Identify which cell holds the provided text, then report its [X, Y] central coordinate. 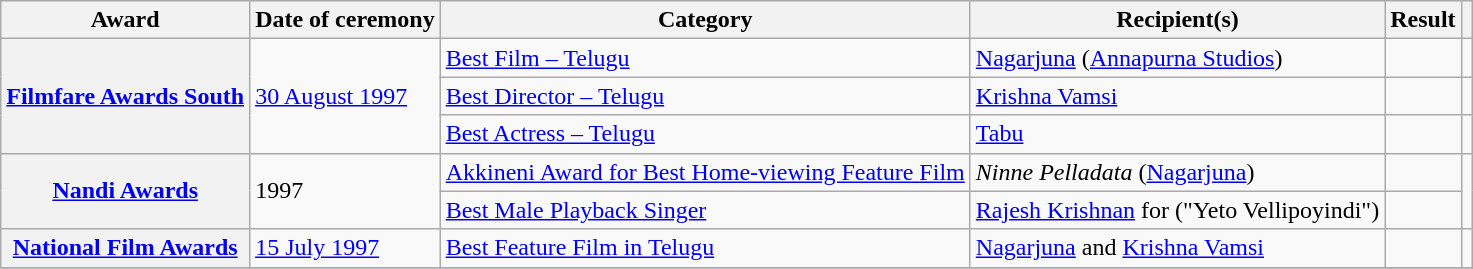
Nandi Awards [126, 191]
Result [1423, 20]
30 August 1997 [346, 96]
Date of ceremony [346, 20]
Best Feature Film in Telugu [705, 248]
Best Actress – Telugu [705, 134]
Nagarjuna and Krishna Vamsi [1177, 248]
Filmfare Awards South [126, 96]
Krishna Vamsi [1177, 96]
Tabu [1177, 134]
Best Director – Telugu [705, 96]
Best Film – Telugu [705, 58]
1997 [346, 191]
Rajesh Krishnan for ("Yeto Vellipoyindi") [1177, 210]
Category [705, 20]
National Film Awards [126, 248]
Ninne Pelladata (Nagarjuna) [1177, 172]
Nagarjuna (Annapurna Studios) [1177, 58]
15 July 1997 [346, 248]
Recipient(s) [1177, 20]
Award [126, 20]
Best Male Playback Singer [705, 210]
Akkineni Award for Best Home-viewing Feature Film [705, 172]
